Return the (x, y) coordinate for the center point of the cell that contains the specified text.  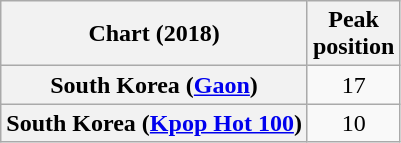
17 (353, 85)
Chart (2018) (154, 34)
South Korea (Kpop Hot 100) (154, 123)
South Korea (Gaon) (154, 85)
10 (353, 123)
Peakposition (353, 34)
